Extract the (X, Y) coordinate from the center of the cell holding the provided text.  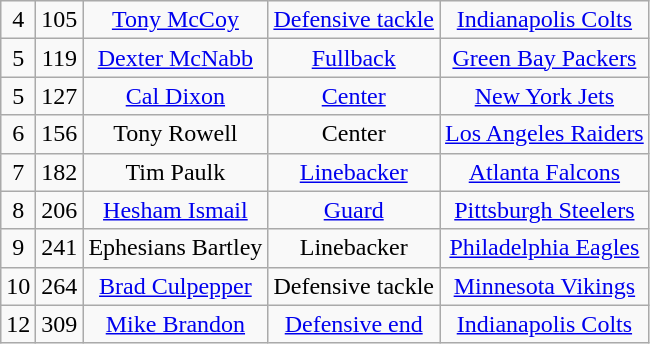
Los Angeles Raiders (545, 134)
309 (60, 324)
6 (18, 134)
Fullback (354, 58)
241 (60, 248)
105 (60, 20)
4 (18, 20)
Defensive end (354, 324)
182 (60, 172)
Hesham Ismail (176, 210)
7 (18, 172)
12 (18, 324)
264 (60, 286)
Mike Brandon (176, 324)
Brad Culpepper (176, 286)
Atlanta Falcons (545, 172)
Dexter McNabb (176, 58)
8 (18, 210)
Philadelphia Eagles (545, 248)
New York Jets (545, 96)
Tony McCoy (176, 20)
Cal Dixon (176, 96)
9 (18, 248)
206 (60, 210)
Ephesians Bartley (176, 248)
Tony Rowell (176, 134)
Guard (354, 210)
Tim Paulk (176, 172)
Minnesota Vikings (545, 286)
119 (60, 58)
156 (60, 134)
127 (60, 96)
Green Bay Packers (545, 58)
10 (18, 286)
Pittsburgh Steelers (545, 210)
